Scan for the cell matching the given text and deliver its (X, Y) coordinate at center. 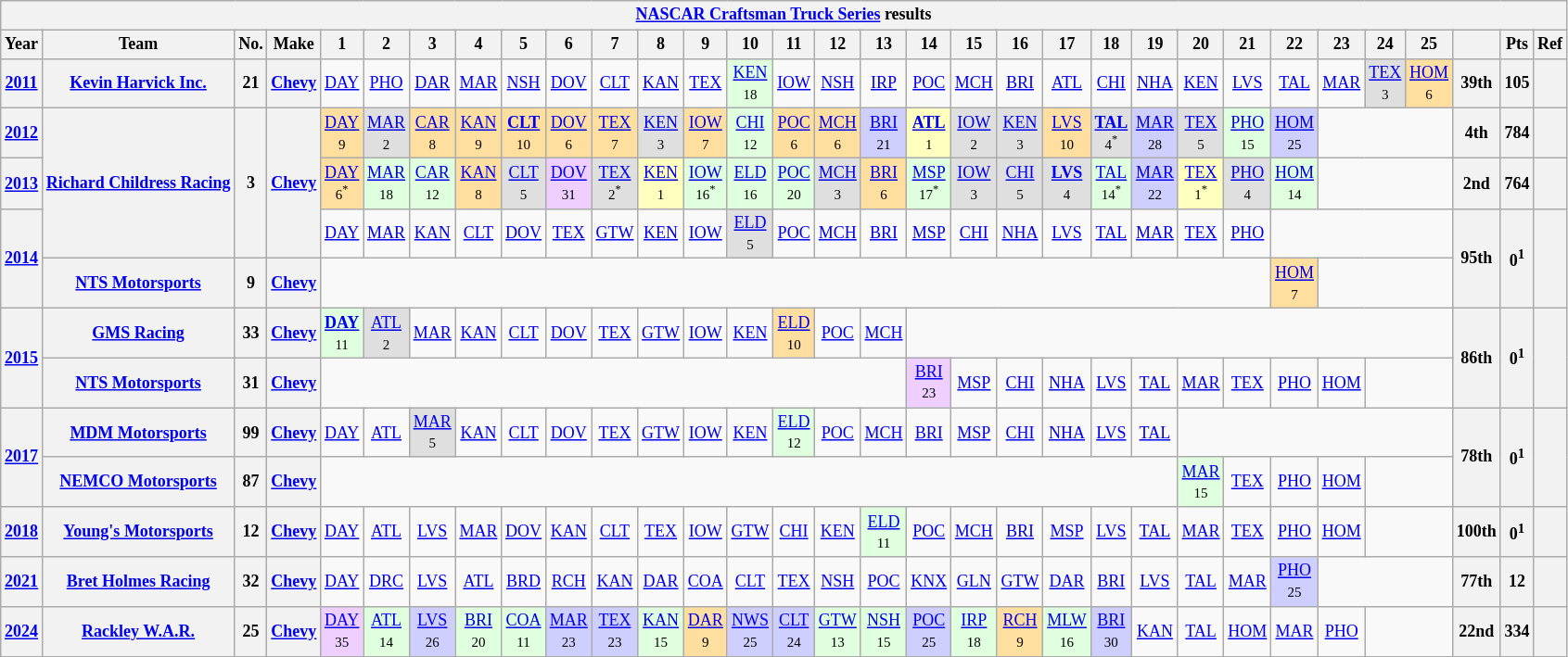
LVS4 (1066, 183)
DRC (387, 582)
POC25 (929, 631)
10 (750, 44)
MCH6 (837, 133)
ELD10 (794, 333)
IOW7 (705, 133)
99 (250, 433)
BRI30 (1111, 631)
KEN18 (750, 83)
4th (1476, 133)
COA (705, 582)
Make (294, 44)
MAR18 (387, 183)
32 (250, 582)
22 (1294, 44)
Kevin Harvick Inc. (137, 83)
39th (1476, 83)
MAR5 (432, 433)
ELD11 (884, 532)
BRI23 (929, 383)
NEMCO Motorsports (137, 482)
PHO25 (1294, 582)
Year (22, 44)
DOV31 (568, 183)
17 (1066, 44)
NASCAR Craftsman Truck Series results (784, 15)
RCH (568, 582)
MAR15 (1201, 482)
2014 (22, 258)
31 (250, 383)
TEX23 (615, 631)
ELD12 (794, 433)
DAR9 (705, 631)
MAR22 (1155, 183)
HOM7 (1294, 284)
2017 (22, 458)
19 (1155, 44)
16 (1020, 44)
IOW16* (705, 183)
MSP17* (929, 183)
HOM25 (1294, 133)
100th (1476, 532)
7 (615, 44)
MLW16 (1066, 631)
POC6 (794, 133)
11 (794, 44)
BRI20 (478, 631)
33 (250, 333)
77th (1476, 582)
IRP (884, 83)
2011 (22, 83)
784 (1517, 133)
14 (929, 44)
24 (1385, 44)
PHO15 (1248, 133)
GMS Racing (137, 333)
1 (342, 44)
MCH3 (837, 183)
ATL1 (929, 133)
Pts (1517, 44)
MAR2 (387, 133)
CHI12 (750, 133)
Bret Holmes Racing (137, 582)
2012 (22, 133)
ATL2 (387, 333)
2021 (22, 582)
RCH9 (1020, 631)
4 (478, 44)
23 (1341, 44)
IRP18 (975, 631)
Young's Motorsports (137, 532)
KAN8 (478, 183)
2024 (22, 631)
POC20 (794, 183)
DAY11 (342, 333)
BRI21 (884, 133)
Rackley W.A.R. (137, 631)
2018 (22, 532)
MAR28 (1155, 133)
MDM Motorsports (137, 433)
Team (137, 44)
GLN (975, 582)
CLT5 (524, 183)
334 (1517, 631)
ELD16 (750, 183)
KEN1 (661, 183)
2015 (22, 358)
HOM6 (1430, 83)
BRI6 (884, 183)
HOM14 (1294, 183)
CHI5 (1020, 183)
95th (1476, 258)
TEX5 (1201, 133)
87 (250, 482)
2nd (1476, 183)
TEX1* (1201, 183)
764 (1517, 183)
TAL14* (1111, 183)
78th (1476, 458)
NSH15 (884, 631)
CAR8 (432, 133)
Richard Childress Racing (137, 183)
KAN9 (478, 133)
22nd (1476, 631)
KAN15 (661, 631)
2013 (22, 183)
Ref (1550, 44)
GTW13 (837, 631)
MAR23 (568, 631)
20 (1201, 44)
5 (524, 44)
CAR12 (432, 183)
COA11 (524, 631)
IOW3 (975, 183)
105 (1517, 83)
PHO4 (1248, 183)
BRD (524, 582)
LVS10 (1066, 133)
DAY9 (342, 133)
TEX3 (1385, 83)
TEX2* (615, 183)
CLT10 (524, 133)
13 (884, 44)
6 (568, 44)
15 (975, 44)
TEX7 (615, 133)
DAY6* (342, 183)
DAY35 (342, 631)
LVS26 (432, 631)
No. (250, 44)
18 (1111, 44)
8 (661, 44)
DOV6 (568, 133)
ATL14 (387, 631)
NWS25 (750, 631)
IOW2 (975, 133)
KNX (929, 582)
86th (1476, 358)
TAL4* (1111, 133)
ELD5 (750, 234)
2 (387, 44)
CLT24 (794, 631)
